Extract the (x, y) coordinate from the center of the cell holding the provided text.  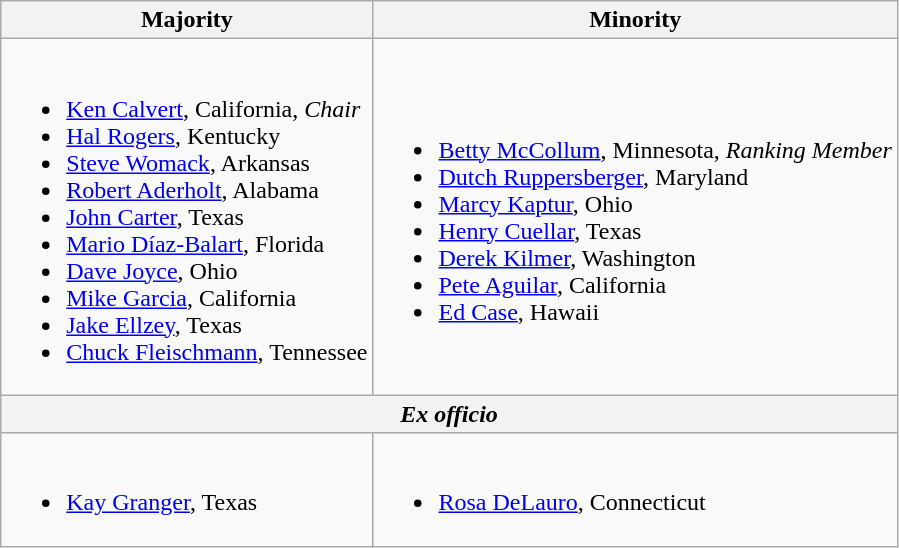
Ex officio (450, 414)
Kay Granger, Texas (187, 490)
Majority (187, 20)
Rosa DeLauro, Connecticut (635, 490)
Minority (635, 20)
